Capture the cell that displays the provided text and extract its [x, y] central coordinate. 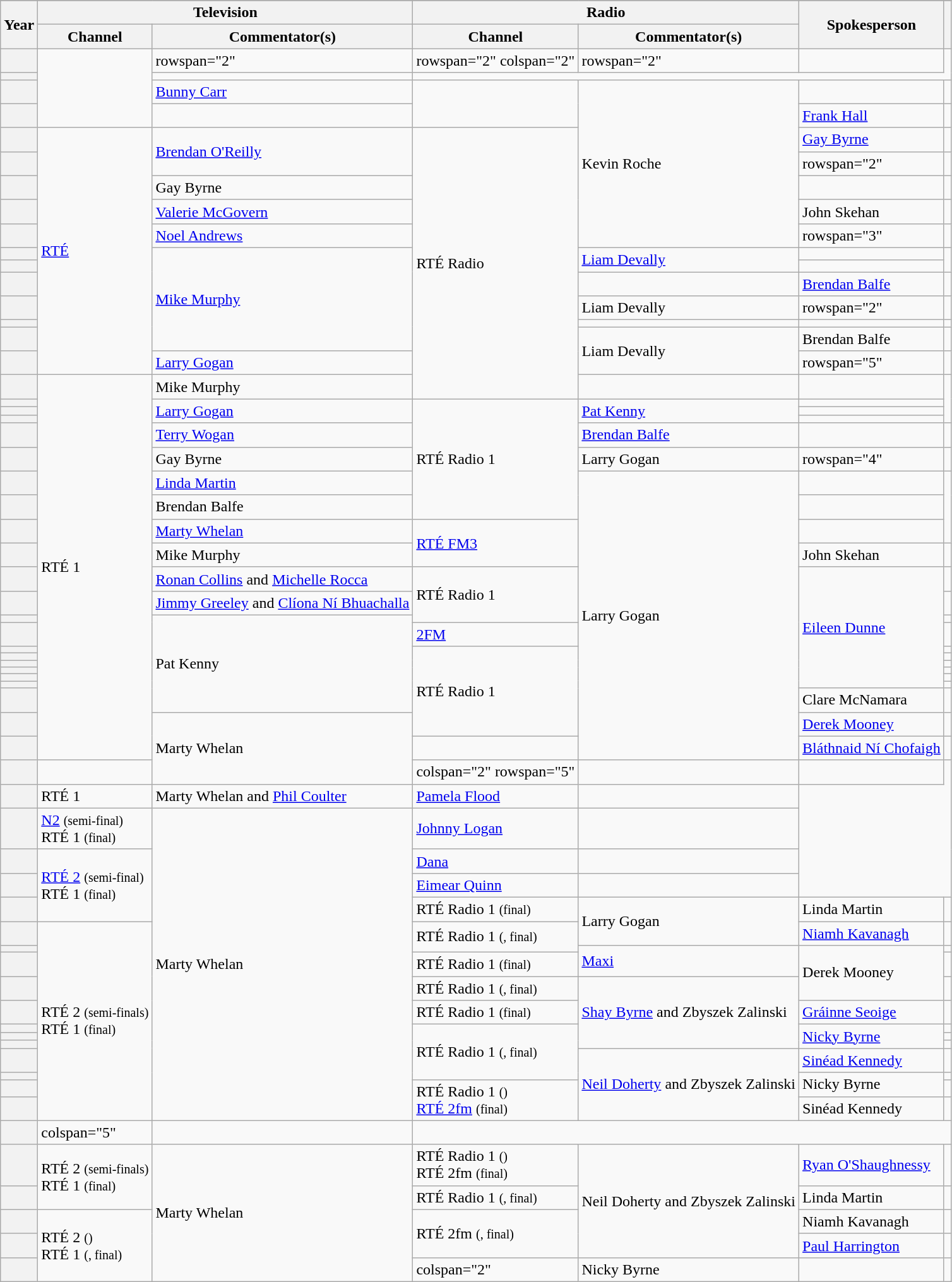
Clare McNamara [872, 700]
Bunny Carr [283, 92]
Television [225, 13]
Year [19, 25]
Terry Wogan [283, 435]
Gráinne Seoige [872, 1012]
Dana [496, 861]
Radio [606, 13]
Frank Hall [872, 116]
Valerie McGovern [283, 211]
colspan="5" [95, 1132]
rowspan="3" [872, 235]
Paul Harrington [872, 1245]
RTÉ [95, 251]
Ryan O'Shaughnessy [872, 1165]
RTÉ FM3 [496, 543]
Maxi [689, 961]
Kevin Roche [689, 163]
RTÉ 2 ()RTÉ 1 (, final) [95, 1245]
RTÉ 2fm (, final) [496, 1233]
rowspan="5" [872, 363]
rowspan="2" colspan="2" [496, 61]
Spokesperson [872, 25]
Pamela Flood [496, 796]
Brendan O'Reilly [283, 151]
Marty Whelan and Phil Coulter [283, 796]
Jimmy Greeley and Clíona Ní Bhuachalla [283, 603]
RTÉ 2 (semi-final)RTÉ 1 (final) [95, 885]
Eileen Dunne [872, 627]
rowspan="4" [872, 459]
Shay Byrne and Zbyszek Zalinski [689, 1012]
N2 (semi-final)RTÉ 1 (final) [95, 828]
Johnny Logan [496, 828]
colspan="2" rowspan="5" [496, 772]
Noel Andrews [283, 235]
Ronan Collins and Michelle Rocca [283, 579]
RTÉ Radio [496, 263]
Eimear Quinn [496, 885]
Bláthnaid Ní Chofaigh [872, 748]
colspan="2" [496, 1269]
2FM [496, 634]
